Extract the [X, Y] coordinate from the center of the cell holding the provided text.  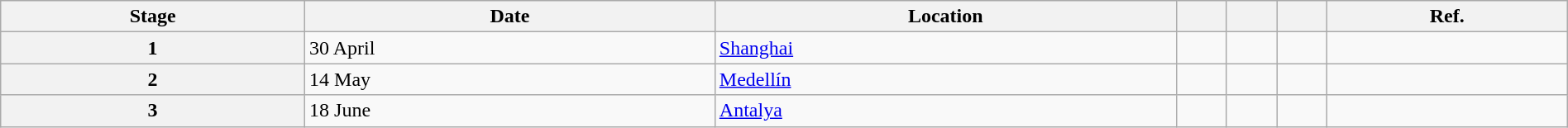
14 May [510, 79]
Medellín [945, 79]
3 [153, 111]
Ref. [1447, 17]
2 [153, 79]
Antalya [945, 111]
18 June [510, 111]
1 [153, 48]
Shanghai [945, 48]
Stage [153, 17]
Date [510, 17]
Location [945, 17]
30 April [510, 48]
